Locate the cell with the specified text and output its [x, y] center coordinate. 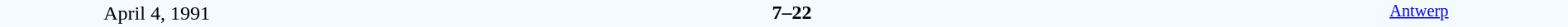
April 4, 1991 [157, 13]
7–22 [791, 12]
Antwerp [1419, 13]
